Output the (X, Y) coordinate of the center of the cell containing the given text.  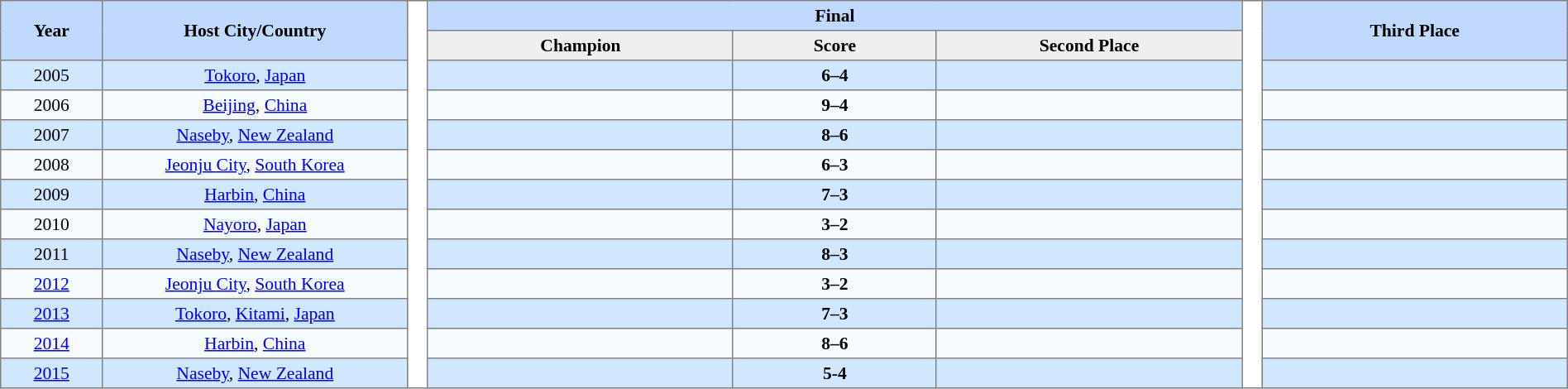
Third Place (1414, 31)
Beijing, China (255, 105)
Champion (581, 46)
9–4 (834, 105)
Host City/Country (255, 31)
Year (51, 31)
6–3 (834, 165)
2010 (51, 224)
2008 (51, 165)
2011 (51, 254)
2006 (51, 105)
Score (834, 46)
Final (834, 16)
Second Place (1088, 46)
5-4 (834, 373)
Tokoro, Japan (255, 75)
Nayoro, Japan (255, 224)
2007 (51, 135)
8–3 (834, 254)
2013 (51, 314)
6–4 (834, 75)
2009 (51, 194)
2012 (51, 284)
2005 (51, 75)
2014 (51, 343)
Tokoro, Kitami, Japan (255, 314)
2015 (51, 373)
